Scan for the cell matching the given text and deliver its (x, y) coordinate at center. 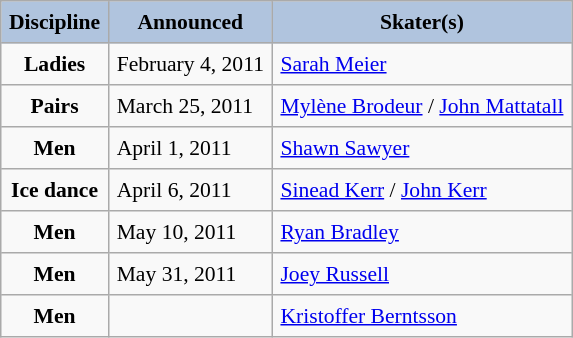
Discipline (55, 22)
Ice dance (55, 190)
March 25, 2011 (190, 106)
Shawn Sawyer (422, 148)
Mylène Brodeur / John Mattatall (422, 106)
February 4, 2011 (190, 64)
Sinead Kerr / John Kerr (422, 190)
Skater(s) (422, 22)
Ladies (55, 64)
May 10, 2011 (190, 232)
Ryan Bradley (422, 232)
April 6, 2011 (190, 190)
Pairs (55, 106)
Sarah Meier (422, 64)
May 31, 2011 (190, 274)
Announced (190, 22)
Kristoffer Berntsson (422, 316)
April 1, 2011 (190, 148)
Joey Russell (422, 274)
